Capture the cell that displays the provided text and extract its [X, Y] central coordinate. 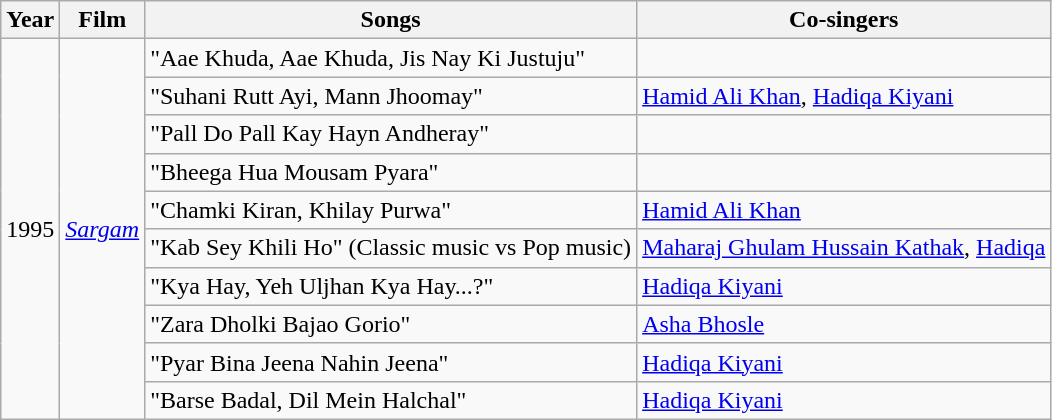
"Suhani Rutt Ayi, Mann Jhoomay" [391, 96]
Co-singers [844, 20]
"Pall Do Pall Kay Hayn Andheray" [391, 134]
"Kab Sey Khili Ho" (Classic music vs Pop music) [391, 248]
Sargam [102, 230]
Film [102, 20]
"Barse Badal, Dil Mein Halchal" [391, 400]
"Pyar Bina Jeena Nahin Jeena" [391, 362]
"Zara Dholki Bajao Gorio" [391, 324]
Asha Bhosle [844, 324]
1995 [30, 230]
Hamid Ali Khan [844, 210]
"Kya Hay, Yeh Uljhan Kya Hay...?" [391, 286]
Hamid Ali Khan, Hadiqa Kiyani [844, 96]
"Chamki Kiran, Khilay Purwa" [391, 210]
Maharaj Ghulam Hussain Kathak, Hadiqa [844, 248]
"Bheega Hua Mousam Pyara" [391, 172]
Songs [391, 20]
"Aae Khuda, Aae Khuda, Jis Nay Ki Justuju" [391, 58]
Year [30, 20]
